Determine the [x, y] coordinate at the center of the cell enclosing the given text.  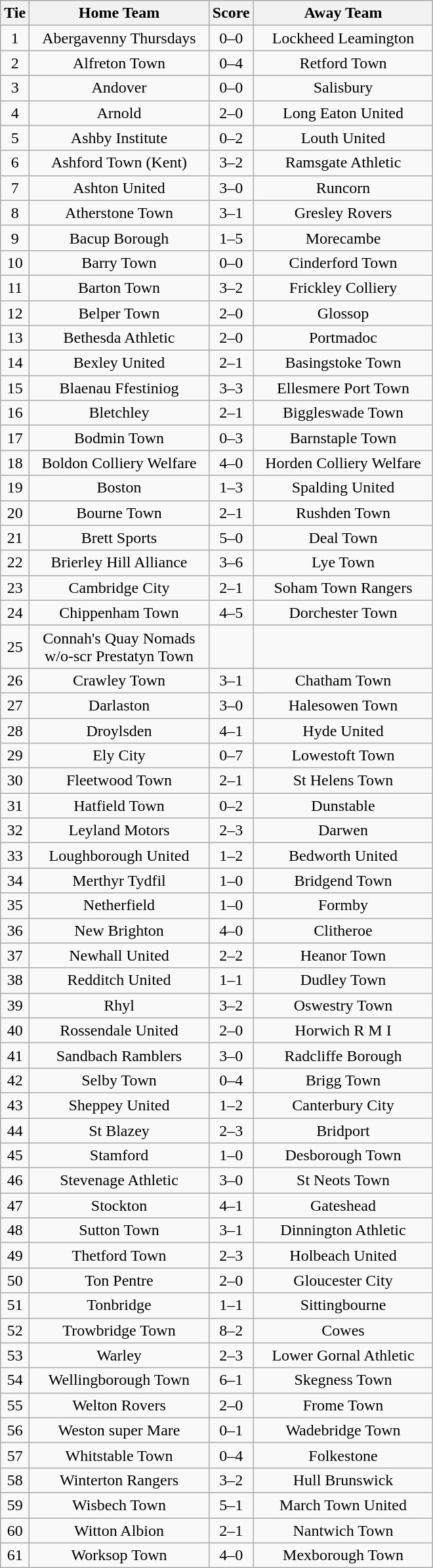
Bodmin Town [119, 438]
New Brighton [119, 930]
Ashton United [119, 188]
5 [15, 138]
42 [15, 1080]
Deal Town [343, 538]
Canterbury City [343, 1105]
Thetford Town [119, 1255]
Darlaston [119, 705]
Barnstaple Town [343, 438]
Horden Colliery Welfare [343, 463]
Portmadoc [343, 338]
St Helens Town [343, 781]
Radcliffe Borough [343, 1055]
Spalding United [343, 488]
Ramsgate Athletic [343, 163]
St Neots Town [343, 1181]
Basingstoke Town [343, 363]
Warley [119, 1355]
56 [15, 1430]
Horwich R M I [343, 1030]
Droylsden [119, 731]
27 [15, 705]
Dunstable [343, 806]
Trowbridge Town [119, 1330]
17 [15, 438]
Runcorn [343, 188]
Arnold [119, 113]
4 [15, 113]
18 [15, 463]
57 [15, 1455]
49 [15, 1255]
10 [15, 263]
Cowes [343, 1330]
Dorchester Town [343, 613]
51 [15, 1305]
Belper Town [119, 313]
Gresley Rovers [343, 213]
Hatfield Town [119, 806]
39 [15, 1005]
Barry Town [119, 263]
Bridgend Town [343, 881]
59 [15, 1505]
Loughborough United [119, 856]
40 [15, 1030]
Crawley Town [119, 680]
Chippenham Town [119, 613]
Frome Town [343, 1405]
34 [15, 881]
Ashford Town (Kent) [119, 163]
Formby [343, 905]
Bexley United [119, 363]
30 [15, 781]
Cambridge City [119, 588]
43 [15, 1105]
Lower Gornal Athletic [343, 1355]
28 [15, 731]
55 [15, 1405]
Ellesmere Port Town [343, 388]
Rhyl [119, 1005]
Soham Town Rangers [343, 588]
Chatham Town [343, 680]
25 [15, 646]
Retford Town [343, 63]
Selby Town [119, 1080]
14 [15, 363]
Newhall United [119, 955]
Barton Town [119, 288]
2–2 [231, 955]
9 [15, 238]
Home Team [119, 13]
Bacup Borough [119, 238]
58 [15, 1480]
Mexborough Town [343, 1556]
Salisbury [343, 88]
Rossendale United [119, 1030]
Boston [119, 488]
Andover [119, 88]
Hull Brunswick [343, 1480]
8–2 [231, 1330]
Wadebridge Town [343, 1430]
Long Eaton United [343, 113]
37 [15, 955]
46 [15, 1181]
13 [15, 338]
Brierley Hill Alliance [119, 563]
33 [15, 856]
Sheppey United [119, 1105]
Ashby Institute [119, 138]
Folkestone [343, 1455]
6–1 [231, 1380]
Rushden Town [343, 513]
Weston super Mare [119, 1430]
12 [15, 313]
Bletchley [119, 413]
Leyland Motors [119, 831]
48 [15, 1230]
22 [15, 563]
Darwen [343, 831]
Brett Sports [119, 538]
Stamford [119, 1156]
36 [15, 930]
5–0 [231, 538]
45 [15, 1156]
Sandbach Ramblers [119, 1055]
Worksop Town [119, 1556]
Louth United [343, 138]
60 [15, 1531]
31 [15, 806]
Lowestoft Town [343, 756]
2 [15, 63]
Ton Pentre [119, 1280]
21 [15, 538]
Ely City [119, 756]
26 [15, 680]
Gloucester City [343, 1280]
38 [15, 980]
Away Team [343, 13]
Sutton Town [119, 1230]
41 [15, 1055]
Wisbech Town [119, 1505]
Bridport [343, 1130]
Stevenage Athletic [119, 1181]
Bedworth United [343, 856]
Lockheed Leamington [343, 38]
Morecambe [343, 238]
Stockton [119, 1206]
Skegness Town [343, 1380]
Merthyr Tydfil [119, 881]
11 [15, 288]
47 [15, 1206]
15 [15, 388]
Netherfield [119, 905]
Halesowen Town [343, 705]
Boldon Colliery Welfare [119, 463]
Sittingbourne [343, 1305]
32 [15, 831]
23 [15, 588]
7 [15, 188]
19 [15, 488]
Whitstable Town [119, 1455]
61 [15, 1556]
Score [231, 13]
5–1 [231, 1505]
6 [15, 163]
Desborough Town [343, 1156]
44 [15, 1130]
54 [15, 1380]
50 [15, 1280]
20 [15, 513]
Wellingborough Town [119, 1380]
4–5 [231, 613]
Gateshead [343, 1206]
8 [15, 213]
Brigg Town [343, 1080]
Cinderford Town [343, 263]
Blaenau Ffestiniog [119, 388]
16 [15, 413]
Hyde United [343, 731]
Lye Town [343, 563]
St Blazey [119, 1130]
0–1 [231, 1430]
Glossop [343, 313]
Abergavenny Thursdays [119, 38]
Tonbridge [119, 1305]
Redditch United [119, 980]
Connah's Quay Nomads w/o-scr Prestatyn Town [119, 646]
0–7 [231, 756]
Heanor Town [343, 955]
3–3 [231, 388]
3–6 [231, 563]
Oswestry Town [343, 1005]
Dudley Town [343, 980]
March Town United [343, 1505]
24 [15, 613]
Biggleswade Town [343, 413]
29 [15, 756]
Bethesda Athletic [119, 338]
Fleetwood Town [119, 781]
35 [15, 905]
Frickley Colliery [343, 288]
Witton Albion [119, 1531]
Alfreton Town [119, 63]
53 [15, 1355]
Clitheroe [343, 930]
Dinnington Athletic [343, 1230]
1–3 [231, 488]
1 [15, 38]
Holbeach United [343, 1255]
Winterton Rangers [119, 1480]
Welton Rovers [119, 1405]
1–5 [231, 238]
52 [15, 1330]
3 [15, 88]
0–3 [231, 438]
Nantwich Town [343, 1531]
Bourne Town [119, 513]
Atherstone Town [119, 213]
Tie [15, 13]
